Output the [X, Y] coordinate of the center of the cell containing the given text.  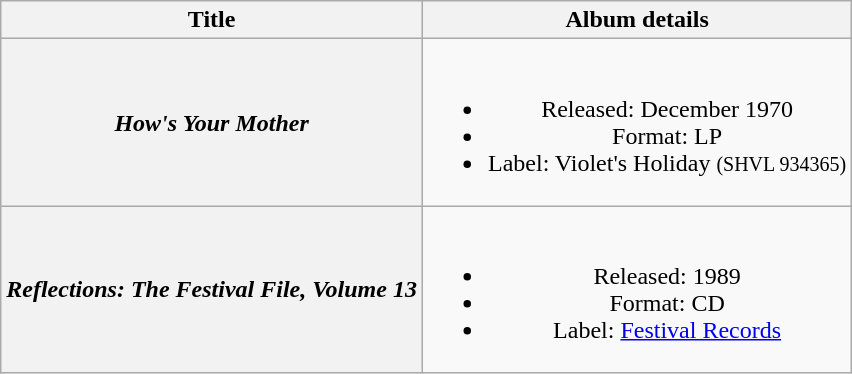
Title [212, 20]
Released: 1989Format: CDLabel: Festival Records [636, 290]
How's Your Mother [212, 122]
Album details [636, 20]
Reflections: The Festival File, Volume 13 [212, 290]
Released: December 1970Format: LPLabel: Violet's Holiday (SHVL 934365) [636, 122]
